Return the [X, Y] coordinate for the center point of the cell that contains the specified text.  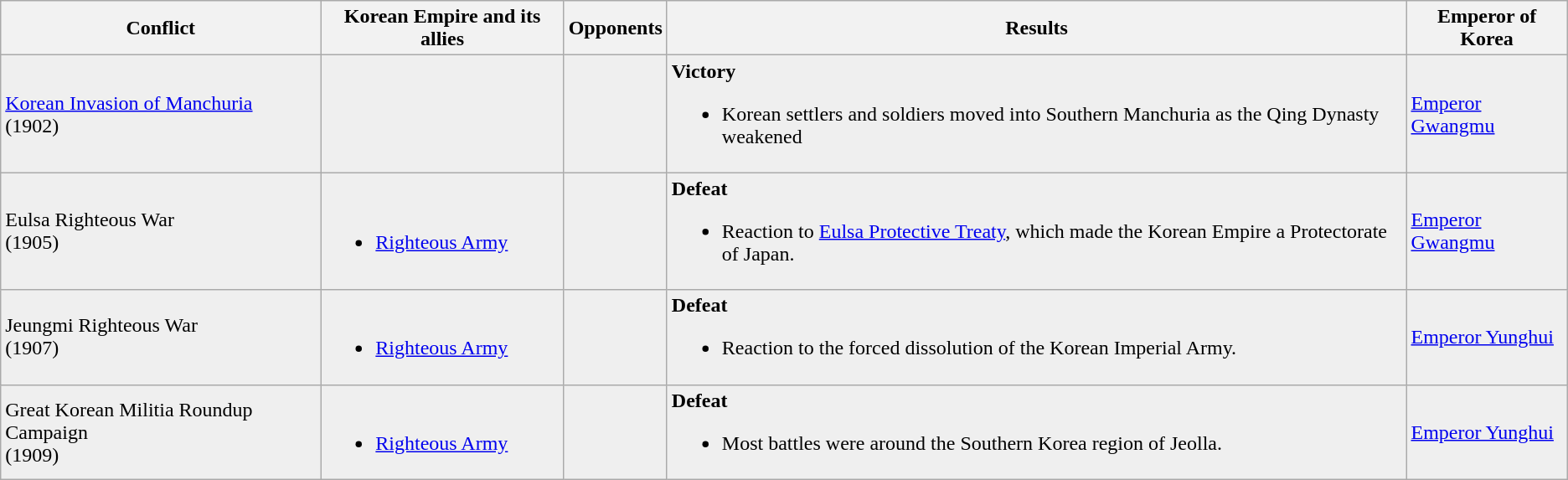
Conflict [161, 28]
VictoryKorean settlers and soldiers moved into Southern Manchuria as the Qing Dynasty weakened [1037, 114]
DefeatMost battles were around the Southern Korea region of Jeolla. [1037, 432]
DefeatReaction to Eulsa Protective Treaty, which made the Korean Empire a Protectorate of Japan. [1037, 231]
Jeungmi Righteous War(1907) [161, 337]
Great Korean Militia Roundup Campaign(1909) [161, 432]
Korean Empire and its allies [442, 28]
Korean Invasion of Manchuria(1902) [161, 114]
Emperor of Korea [1487, 28]
Eulsa Righteous War(1905) [161, 231]
Opponents [615, 28]
Results [1037, 28]
DefeatReaction to the forced dissolution of the Korean Imperial Army. [1037, 337]
